Identify which cell holds the provided text, then report its [X, Y] central coordinate. 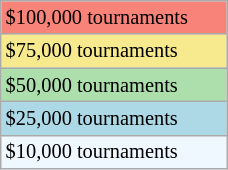
$100,000 tournaments [114, 17]
$25,000 tournaments [114, 118]
$75,000 tournaments [114, 51]
$50,000 tournaments [114, 85]
$10,000 tournaments [114, 152]
